Pinpoint the cell where the given text exists, returning its [x, y] midpoint coordinate. 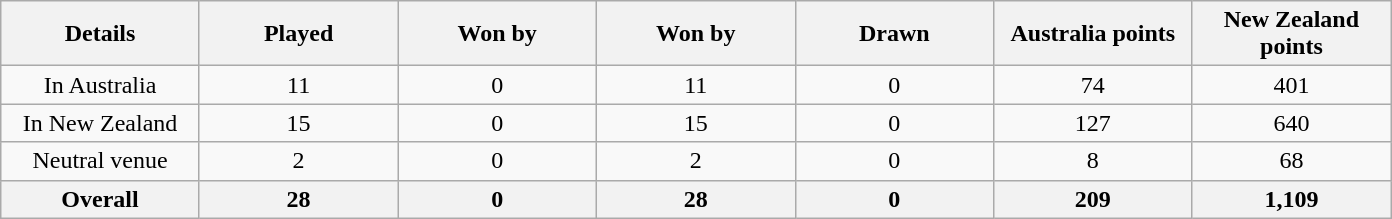
In Australia [100, 85]
1,109 [1292, 199]
8 [1094, 161]
401 [1292, 85]
Australia points [1094, 34]
640 [1292, 123]
74 [1094, 85]
209 [1094, 199]
Overall [100, 199]
68 [1292, 161]
New Zealand points [1292, 34]
Drawn [894, 34]
In New Zealand [100, 123]
Played [298, 34]
Neutral venue [100, 161]
127 [1094, 123]
Details [100, 34]
